Determine the (X, Y) coordinate at the center of the cell enclosing the given text.  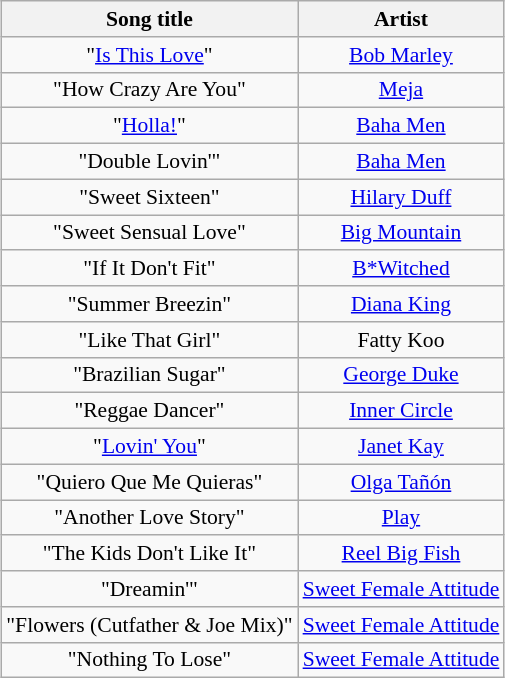
"How Crazy Are You" (149, 90)
Bob Marley (402, 54)
Inner Circle (402, 411)
"Dreamin'" (149, 589)
Diana King (402, 304)
"Holla!" (149, 126)
Janet Kay (402, 446)
"The Kids Don't Like It" (149, 553)
"If It Don't Fit" (149, 268)
"Summer Breezin" (149, 304)
George Duke (402, 375)
Song title (149, 19)
"Brazilian Sugar" (149, 375)
Olga Tañón (402, 482)
Hilary Duff (402, 197)
"Quiero Que Me Quieras" (149, 482)
"Flowers (Cutfather & Joe Mix)" (149, 624)
Meja (402, 90)
"Sweet Sixteen" (149, 197)
"Double Lovin'" (149, 161)
"Sweet Sensual Love" (149, 232)
"Is This Love" (149, 54)
B*Witched (402, 268)
"Nothing To Lose" (149, 660)
Reel Big Fish (402, 553)
Fatty Koo (402, 339)
"Another Love Story" (149, 518)
Big Mountain (402, 232)
"Reggae Dancer" (149, 411)
Artist (402, 19)
"Lovin' You" (149, 446)
"Like That Girl" (149, 339)
Play (402, 518)
